From the cell containing the given text, extract its center point as [x, y] coordinate. 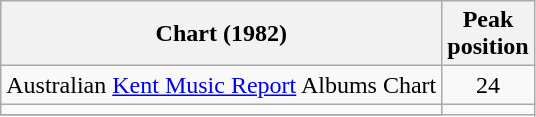
Chart (1982) [222, 34]
Australian Kent Music Report Albums Chart [222, 85]
24 [488, 85]
Peakposition [488, 34]
